Pinpoint the cell where the given text exists, returning its (x, y) midpoint coordinate. 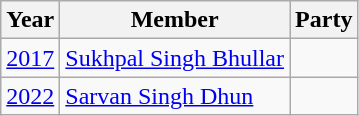
Year (30, 20)
Sarvan Singh Dhun (175, 96)
Sukhpal Singh Bhullar (175, 58)
2017 (30, 58)
Party (324, 20)
Member (175, 20)
2022 (30, 96)
